Search for the cell housing the specified text and yield its (x, y) center coordinate. 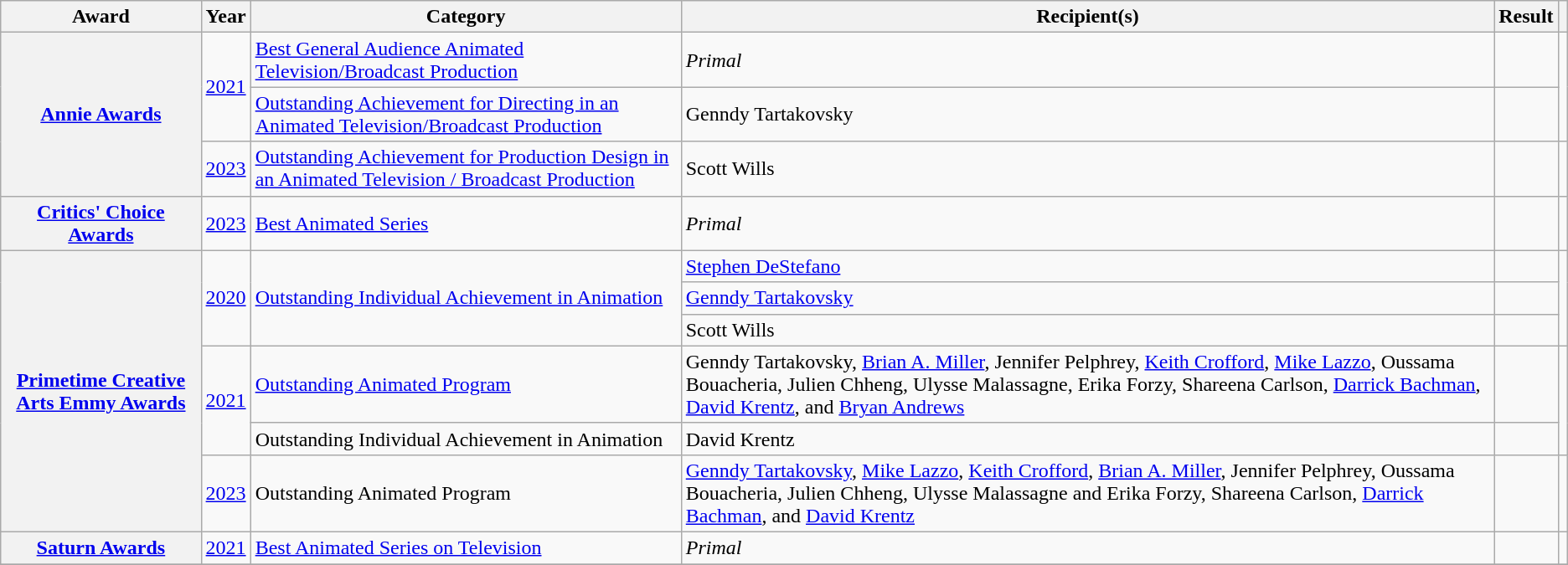
Primetime Creative Arts Emmy Awards (101, 391)
Result (1526, 17)
Saturn Awards (101, 547)
Award (101, 17)
2020 (226, 298)
Best General Audience Animated Television/Broadcast Production (466, 60)
Outstanding Achievement for Production Design in an Animated Television / Broadcast Production (466, 169)
Outstanding Achievement for Directing in an Animated Television/Broadcast Production (466, 114)
Critics' Choice Awards (101, 223)
Best Animated Series (466, 223)
Recipient(s) (1087, 17)
Best Animated Series on Television (466, 547)
David Krentz (1087, 439)
Annie Awards (101, 114)
Year (226, 17)
Stephen DeStefano (1087, 266)
Category (466, 17)
